Locate the cell with the specified text and output its (x, y) center coordinate. 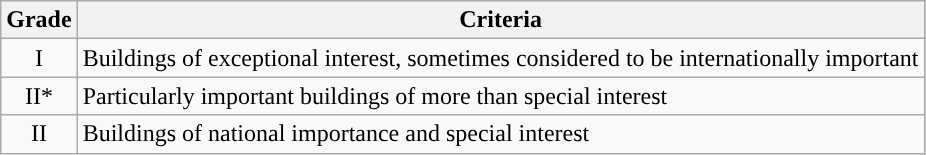
II (39, 134)
Buildings of national importance and special interest (500, 134)
I (39, 58)
Grade (39, 20)
Particularly important buildings of more than special interest (500, 96)
Criteria (500, 20)
Buildings of exceptional interest, sometimes considered to be internationally important (500, 58)
II* (39, 96)
